For the text-containing cell, return its midpoint in (X, Y) coordinate format. 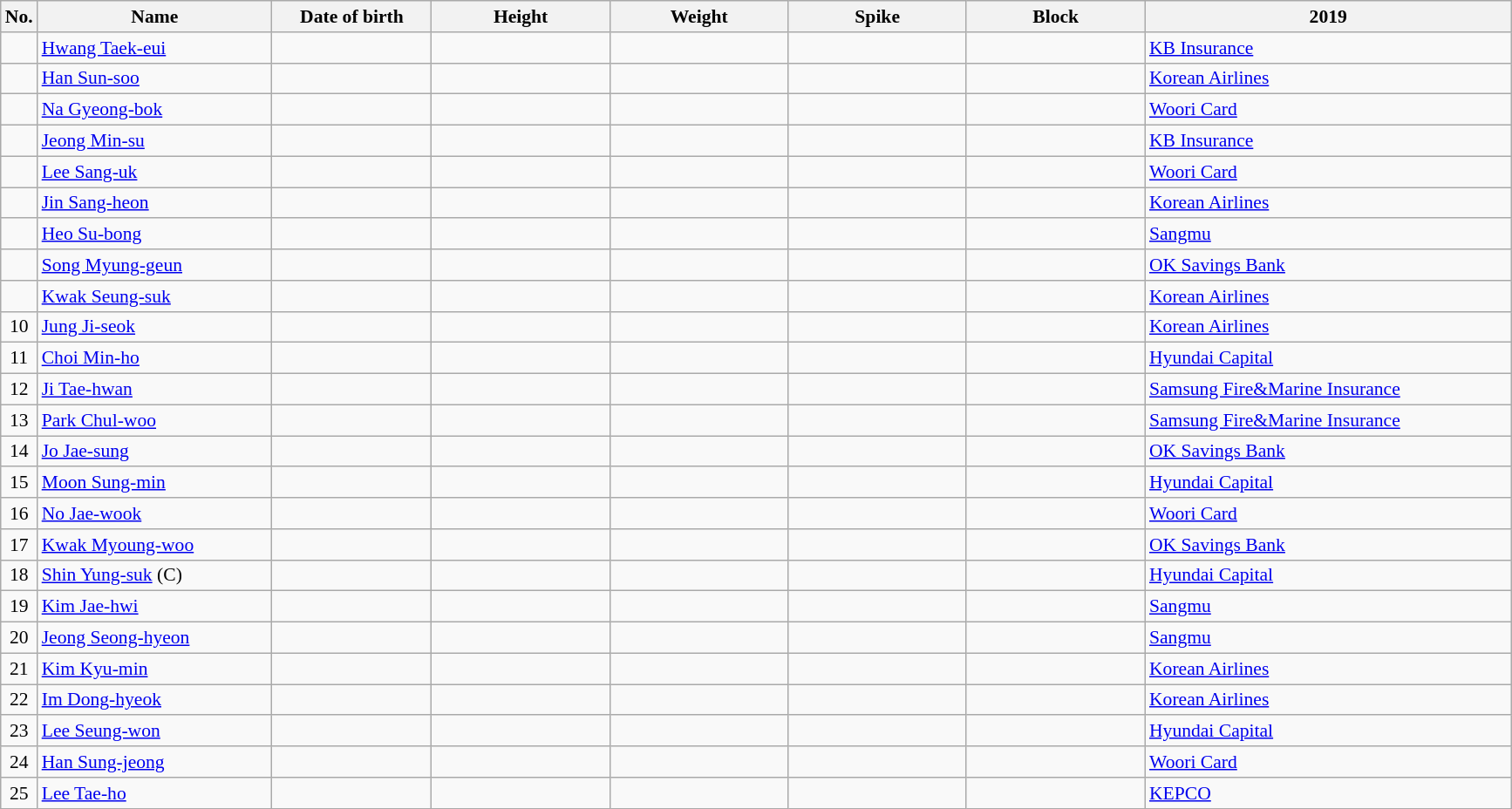
Heo Su-bong (155, 235)
Name (155, 17)
22 (19, 700)
25 (19, 793)
Block (1055, 17)
Han Sung-jeong (155, 762)
Ji Tae-hwan (155, 390)
Lee Tae-ho (155, 793)
23 (19, 731)
Hwang Taek-eui (155, 48)
Jeong Seong-hyeon (155, 638)
18 (19, 575)
Jo Jae-sung (155, 452)
11 (19, 358)
2019 (1329, 17)
Park Chul-woo (155, 420)
Shin Yung-suk (C) (155, 575)
Kwak Seung-suk (155, 296)
Kwak Myoung-woo (155, 545)
No. (19, 17)
Spike (877, 17)
Jin Sang-heon (155, 203)
24 (19, 762)
19 (19, 607)
Height (521, 17)
12 (19, 390)
Im Dong-hyeok (155, 700)
13 (19, 420)
17 (19, 545)
Lee Sang-uk (155, 172)
21 (19, 669)
Weight (699, 17)
No Jae-wook (155, 513)
20 (19, 638)
Moon Sung-min (155, 483)
Jung Ji-seok (155, 327)
Lee Seung-won (155, 731)
Song Myung-geun (155, 265)
16 (19, 513)
Na Gyeong-bok (155, 110)
Han Sun-soo (155, 78)
Choi Min-ho (155, 358)
Kim Jae-hwi (155, 607)
15 (19, 483)
Date of birth (352, 17)
14 (19, 452)
KEPCO (1329, 793)
Jeong Min-su (155, 141)
Kim Kyu-min (155, 669)
10 (19, 327)
